Capture the cell that displays the provided text and extract its (x, y) central coordinate. 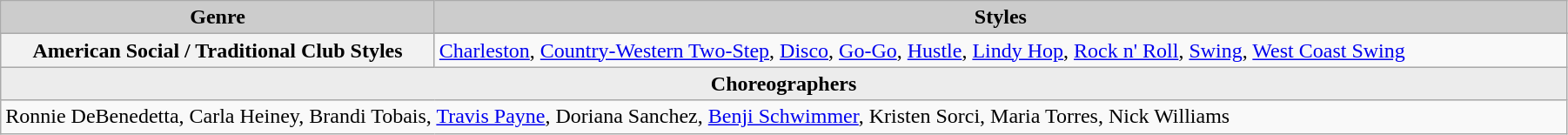
Ronnie DeBenedetta, Carla Heiney, Brandi Tobais, Travis Payne, Doriana Sanchez, Benji Schwimmer, Kristen Sorci, Maria Torres, Nick Williams (784, 117)
American Social / Traditional Club Styles (218, 51)
Choreographers (784, 84)
Genre (218, 17)
Charleston, Country-Western Two-Step, Disco, Go-Go, Hustle, Lindy Hop, Rock n' Roll, Swing, West Coast Swing (1001, 51)
Styles (1001, 17)
